Scan for the cell matching the given text and deliver its (X, Y) coordinate at center. 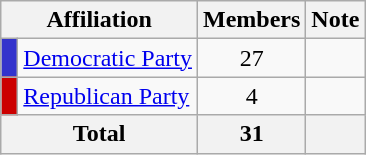
Note (336, 20)
Republican Party (108, 96)
Democratic Party (108, 58)
Affiliation (100, 20)
Total (100, 134)
31 (251, 134)
Members (251, 20)
4 (251, 96)
27 (251, 58)
